For the text-containing cell, return its midpoint in (x, y) coordinate format. 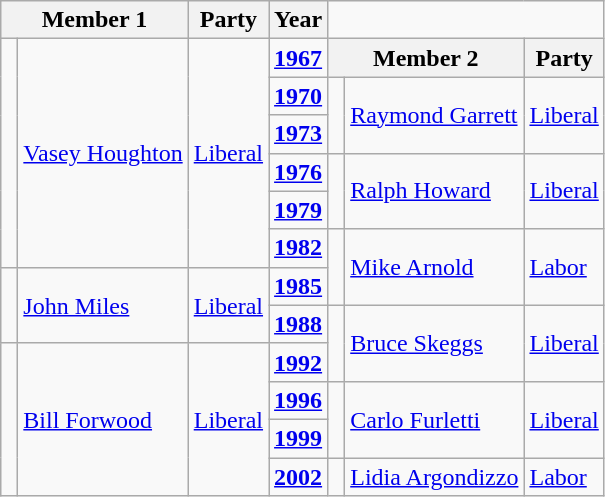
Bruce Skeggs (434, 343)
1976 (298, 172)
2002 (298, 477)
1985 (298, 286)
1967 (298, 58)
1999 (298, 438)
1992 (298, 362)
Member 2 (426, 58)
1979 (298, 210)
Lidia Argondizzo (434, 477)
John Miles (103, 305)
1988 (298, 324)
Year (298, 20)
Bill Forwood (103, 419)
Member 1 (94, 20)
1973 (298, 134)
Ralph Howard (434, 191)
1982 (298, 248)
1970 (298, 96)
1996 (298, 400)
Carlo Furletti (434, 419)
Mike Arnold (434, 267)
Raymond Garrett (434, 115)
Vasey Houghton (103, 153)
